Determine the [X, Y] coordinate at the center of the cell enclosing the given text.  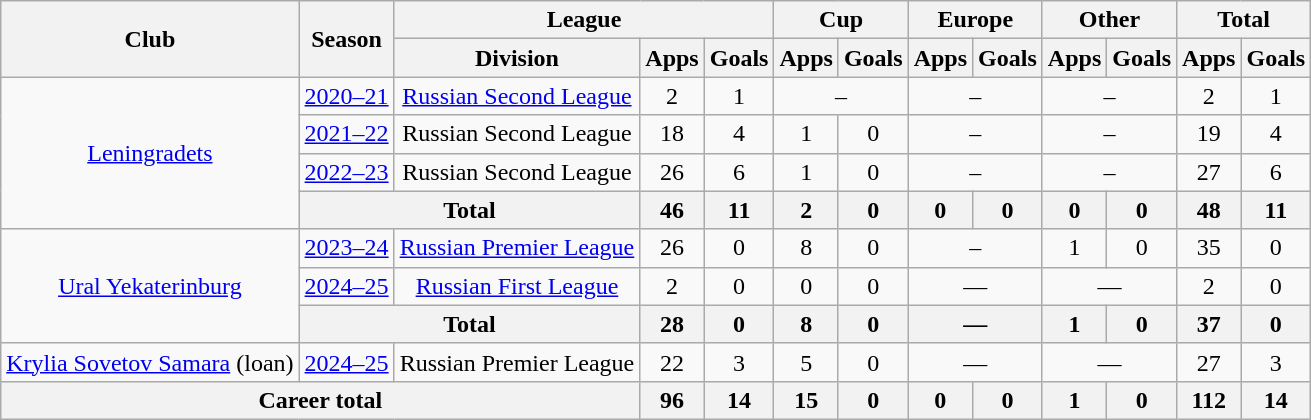
5 [806, 362]
35 [1209, 248]
Club [150, 39]
2021–22 [346, 134]
2020–21 [346, 96]
112 [1209, 400]
Season [346, 39]
96 [672, 400]
Ural Yekaterinburg [150, 286]
18 [672, 134]
46 [672, 210]
48 [1209, 210]
Krylia Sovetov Samara (loan) [150, 362]
22 [672, 362]
37 [1209, 324]
Cup [841, 20]
2023–24 [346, 248]
15 [806, 400]
Europe [975, 20]
Other [1109, 20]
Division [517, 58]
Russian First League [517, 286]
Career total [320, 400]
Leningradets [150, 153]
19 [1209, 134]
2022–23 [346, 172]
28 [672, 324]
League [584, 20]
